Pinpoint the cell where the given text exists, returning its [x, y] midpoint coordinate. 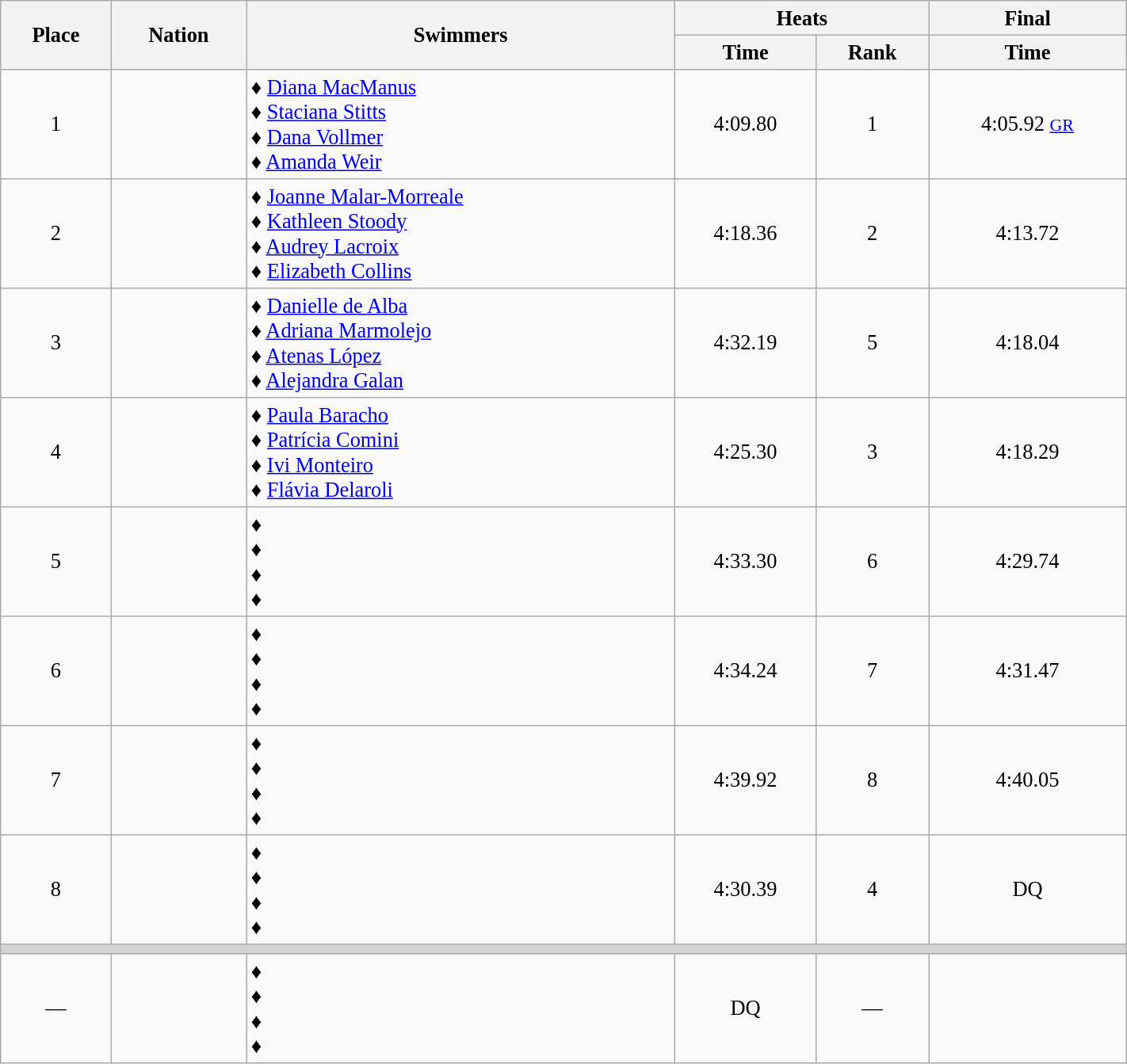
4:32.19 [746, 343]
4:34.24 [746, 671]
Place [55, 35]
4:13.72 [1028, 233]
4:39.92 [746, 780]
♦ Diana MacManus♦ Staciana Stitts♦ Dana Vollmer♦ Amanda Weir [461, 124]
4:09.80 [746, 124]
4:31.47 [1028, 671]
4:33.30 [746, 562]
Final [1028, 17]
4:18.36 [746, 233]
4:05.92 GR [1028, 124]
Nation [179, 35]
Heats [802, 17]
4:40.05 [1028, 780]
Swimmers [461, 35]
♦ Paula Baracho♦ Patrícia Comini♦ Ivi Monteiro♦ Flávia Delaroli [461, 452]
4:29.74 [1028, 562]
♦ Danielle de Alba♦ Adriana Marmolejo♦ Atenas López♦ Alejandra Galan [461, 343]
4:30.39 [746, 890]
4:18.04 [1028, 343]
♦ Joanne Malar-Morreale♦ Kathleen Stoody♦ Audrey Lacroix♦ Elizabeth Collins [461, 233]
4:25.30 [746, 452]
Rank [872, 52]
4:18.29 [1028, 452]
